Determine the [x, y] coordinate at the center of the cell enclosing the given text.  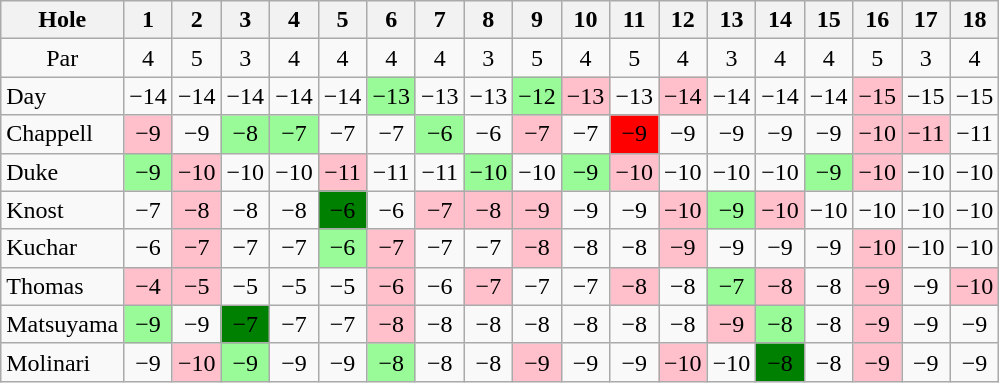
Day [62, 96]
Duke [62, 172]
Par [62, 58]
13 [732, 20]
1 [148, 20]
10 [586, 20]
Thomas [62, 286]
7 [440, 20]
16 [878, 20]
12 [682, 20]
17 [926, 20]
14 [780, 20]
Hole [62, 20]
Molinari [62, 362]
−12 [538, 96]
15 [828, 20]
6 [392, 20]
Chappell [62, 134]
2 [196, 20]
−4 [148, 286]
11 [634, 20]
9 [538, 20]
18 [974, 20]
8 [488, 20]
Kuchar [62, 248]
Knost [62, 210]
Matsuyama [62, 324]
